Return [x, y] of the center of cell containing provided text 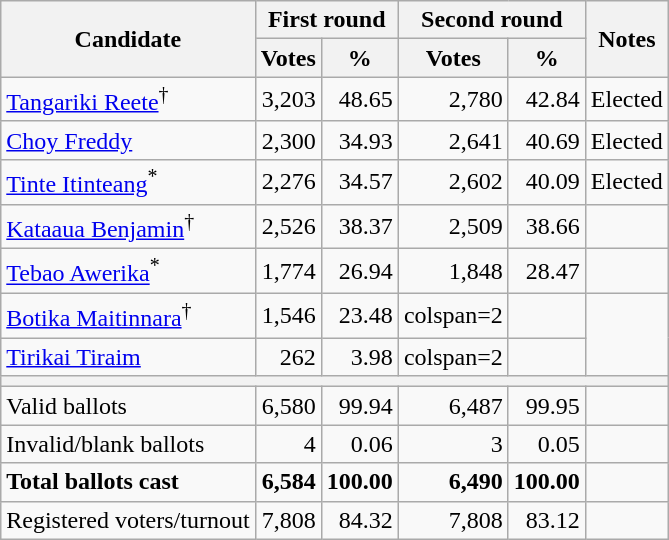
Notes [626, 39]
Valid ballots [128, 406]
26.94 [360, 272]
Kataaua Benjamin† [128, 226]
40.69 [546, 140]
48.65 [360, 100]
2,641 [453, 140]
Choy Freddy [128, 140]
40.09 [546, 182]
3,203 [288, 100]
1,546 [288, 316]
38.66 [546, 226]
2,526 [288, 226]
1,848 [453, 272]
6,580 [288, 406]
84.32 [360, 520]
4 [288, 444]
3.98 [360, 357]
34.93 [360, 140]
1,774 [288, 272]
3 [453, 444]
Botika Maitinnara† [128, 316]
2,780 [453, 100]
Invalid/blank ballots [128, 444]
6,487 [453, 406]
2,276 [288, 182]
99.94 [360, 406]
Registered voters/turnout [128, 520]
Second round [492, 20]
28.47 [546, 272]
23.48 [360, 316]
6,584 [288, 482]
Tinte Itinteang* [128, 182]
2,300 [288, 140]
Tirikai Tiraim [128, 357]
262 [288, 357]
Tebao Awerika* [128, 272]
Candidate [128, 39]
38.37 [360, 226]
83.12 [546, 520]
99.95 [546, 406]
2,602 [453, 182]
0.06 [360, 444]
2,509 [453, 226]
Tangariki Reete† [128, 100]
Total ballots cast [128, 482]
6,490 [453, 482]
42.84 [546, 100]
34.57 [360, 182]
0.05 [546, 444]
First round [326, 20]
